Pinpoint the cell where the given text exists, returning its [x, y] midpoint coordinate. 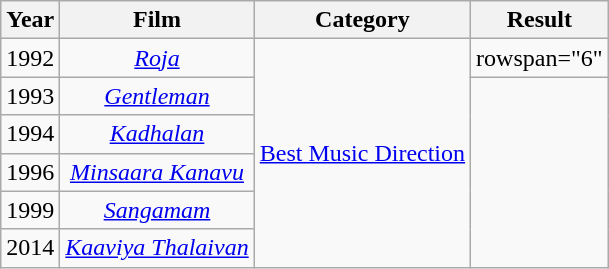
Year [30, 20]
Roja [157, 58]
1999 [30, 210]
Result [540, 20]
Kaaviya Thalaivan [157, 248]
Kadhalan [157, 134]
1993 [30, 96]
rowspan="6" [540, 58]
Film [157, 20]
Best Music Direction [362, 153]
Minsaara Kanavu [157, 172]
Gentleman [157, 96]
1994 [30, 134]
1992 [30, 58]
Sangamam [157, 210]
Category [362, 20]
2014 [30, 248]
1996 [30, 172]
